For the text-containing cell, return its midpoint in [x, y] coordinate format. 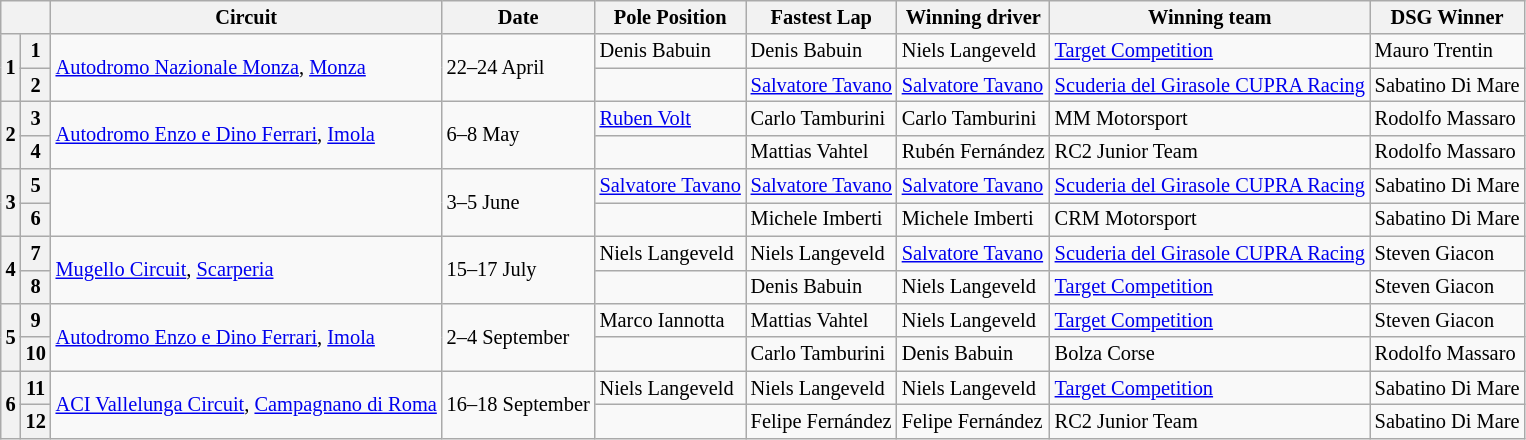
Date [518, 17]
Marco Iannotta [670, 320]
3–5 June [518, 202]
2–4 September [518, 336]
7 [36, 253]
Pole Position [670, 17]
15–17 July [518, 270]
Winning team [1210, 17]
Fastest Lap [822, 17]
Autodromo Nazionale Monza, Monza [246, 68]
Circuit [246, 17]
MM Motorsport [1210, 118]
6–8 May [518, 134]
CRM Motorsport [1210, 219]
ACI Vallelunga Circuit, Campagnano di Roma [246, 404]
Mugello Circuit, Scarperia [246, 270]
Mauro Trentin [1448, 51]
9 [36, 320]
16–18 September [518, 404]
8 [36, 287]
Bolza Corse [1210, 354]
DSG Winner [1448, 17]
Rubén Fernández [974, 152]
12 [36, 421]
Ruben Volt [670, 118]
22–24 April [518, 68]
10 [36, 354]
11 [36, 388]
Winning driver [974, 17]
